Determine the [x, y] coordinate at the center of the cell enclosing the given text.  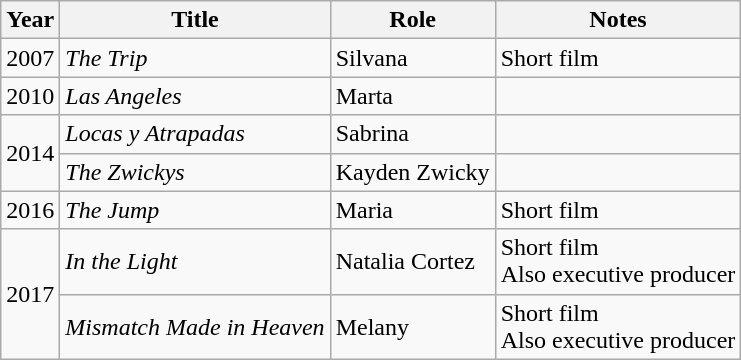
Melany [412, 326]
Silvana [412, 58]
The Zwickys [195, 172]
2007 [30, 58]
2017 [30, 294]
Mismatch Made in Heaven [195, 326]
2010 [30, 96]
Natalia Cortez [412, 262]
Kayden Zwicky [412, 172]
In the Light [195, 262]
Locas y Atrapadas [195, 134]
The Trip [195, 58]
The Jump [195, 210]
Marta [412, 96]
2016 [30, 210]
Title [195, 20]
Las Angeles [195, 96]
Year [30, 20]
Sabrina [412, 134]
Role [412, 20]
Maria [412, 210]
Notes [618, 20]
2014 [30, 153]
